Find where the given text appears and provide that cell's center as (X, Y) coordinate. 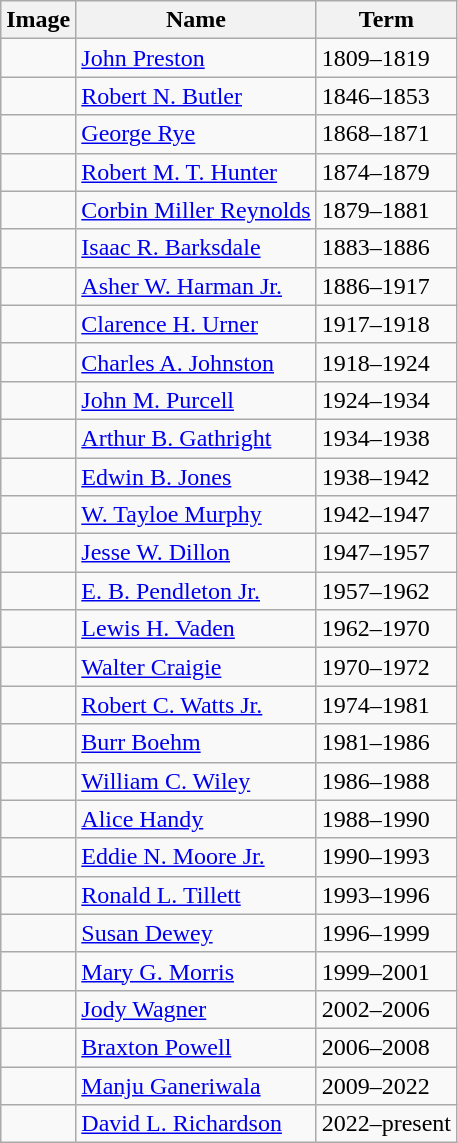
1868–1871 (386, 134)
William C. Wiley (196, 781)
Name (196, 20)
1999–2001 (386, 971)
Isaac R. Barksdale (196, 248)
E. B. Pendleton Jr. (196, 591)
Walter Craigie (196, 667)
Lewis H. Vaden (196, 629)
1957–1962 (386, 591)
Eddie N. Moore Jr. (196, 857)
1993–1996 (386, 895)
1988–1990 (386, 819)
Clarence H. Urner (196, 324)
1970–1972 (386, 667)
Alice Handy (196, 819)
Charles A. Johnston (196, 362)
1886–1917 (386, 286)
1990–1993 (386, 857)
David L. Richardson (196, 1124)
Manju Ganeriwala (196, 1085)
1934–1938 (386, 438)
Mary G. Morris (196, 971)
Robert M. T. Hunter (196, 172)
1809–1819 (386, 58)
2022–present (386, 1124)
Susan Dewey (196, 933)
1986–1988 (386, 781)
1883–1886 (386, 248)
Robert N. Butler (196, 96)
Burr Boehm (196, 743)
1996–1999 (386, 933)
1981–1986 (386, 743)
2009–2022 (386, 1085)
1962–1970 (386, 629)
Asher W. Harman Jr. (196, 286)
Robert C. Watts Jr. (196, 705)
Ronald L. Tillett (196, 895)
1942–1947 (386, 515)
George Rye (196, 134)
Image (38, 20)
1917–1918 (386, 324)
Braxton Powell (196, 1047)
2002–2006 (386, 1009)
Term (386, 20)
Arthur B. Gathright (196, 438)
1974–1981 (386, 705)
1879–1881 (386, 210)
John M. Purcell (196, 400)
1938–1942 (386, 477)
1924–1934 (386, 400)
John Preston (196, 58)
2006–2008 (386, 1047)
Edwin B. Jones (196, 477)
W. Tayloe Murphy (196, 515)
1918–1924 (386, 362)
Corbin Miller Reynolds (196, 210)
1947–1957 (386, 553)
1846–1853 (386, 96)
Jesse W. Dillon (196, 553)
Jody Wagner (196, 1009)
1874–1879 (386, 172)
